Detect which cell encompasses the target text, then output its [X, Y] center coordinate. 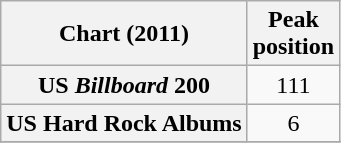
6 [293, 123]
US Billboard 200 [124, 85]
Peakposition [293, 34]
Chart (2011) [124, 34]
US Hard Rock Albums [124, 123]
111 [293, 85]
